Detect which cell encompasses the target text, then output its (X, Y) center coordinate. 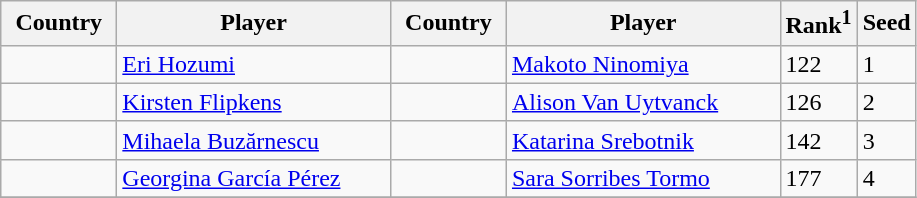
4 (886, 178)
Sara Sorribes Tormo (643, 178)
Katarina Srebotnik (643, 140)
Makoto Ninomiya (643, 64)
Georgina García Pérez (254, 178)
177 (818, 178)
Eri Hozumi (254, 64)
Kirsten Flipkens (254, 102)
3 (886, 140)
Rank1 (818, 24)
2 (886, 102)
1 (886, 64)
126 (818, 102)
142 (818, 140)
Mihaela Buzărnescu (254, 140)
Alison Van Uytvanck (643, 102)
Seed (886, 24)
122 (818, 64)
